Return the (x, y) coordinate for the center point of the cell that contains the specified text.  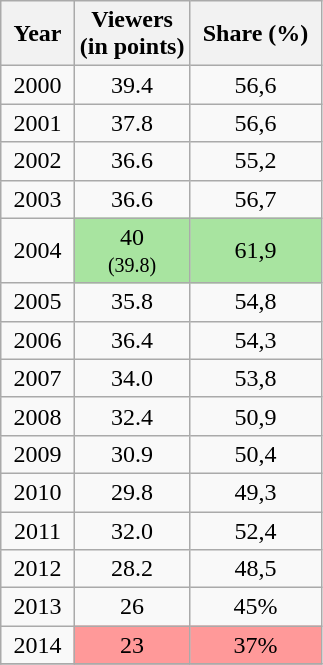
56,7 (256, 199)
48,5 (256, 569)
50,9 (256, 416)
2012 (38, 569)
23 (132, 645)
2010 (38, 492)
49,3 (256, 492)
2013 (38, 607)
32.0 (132, 531)
34.0 (132, 378)
32.4 (132, 416)
54,8 (256, 302)
Share (%) (256, 34)
2007 (38, 378)
29.8 (132, 492)
2008 (38, 416)
52,4 (256, 531)
2009 (38, 454)
2014 (38, 645)
37.8 (132, 123)
2003 (38, 199)
30.9 (132, 454)
2001 (38, 123)
2006 (38, 340)
2011 (38, 531)
Viewers(in points) (132, 34)
2002 (38, 161)
53,8 (256, 378)
45% (256, 607)
55,2 (256, 161)
2005 (38, 302)
40(39.8) (132, 250)
35.8 (132, 302)
28.2 (132, 569)
Year (38, 34)
50,4 (256, 454)
36.4 (132, 340)
39.4 (132, 85)
2004 (38, 250)
61,9 (256, 250)
37% (256, 645)
54,3 (256, 340)
2000 (38, 85)
26 (132, 607)
